Find where the given text appears and provide that cell's center as (x, y) coordinate. 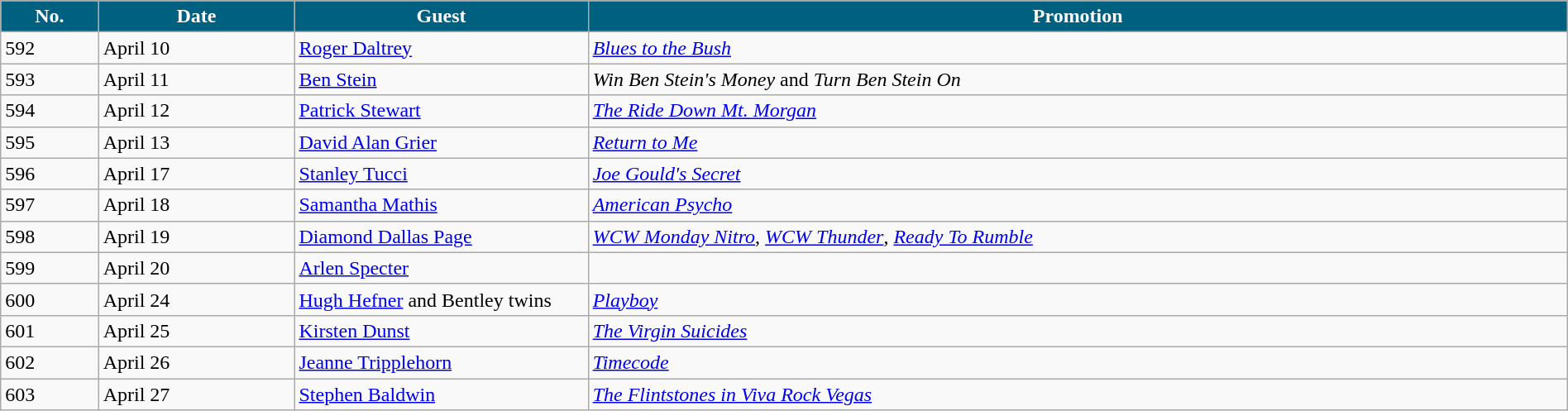
Jeanne Tripplehorn (442, 362)
599 (50, 268)
The Virgin Suicides (1078, 331)
601 (50, 331)
594 (50, 111)
Samantha Mathis (442, 205)
Timecode (1078, 362)
602 (50, 362)
April 11 (197, 79)
597 (50, 205)
603 (50, 394)
Guest (442, 17)
WCW Monday Nitro, WCW Thunder, Ready To Rumble (1078, 237)
Hugh Hefner and Bentley twins (442, 299)
Stephen Baldwin (442, 394)
Arlen Specter (442, 268)
Date (197, 17)
Kirsten Dunst (442, 331)
Stanley Tucci (442, 174)
600 (50, 299)
April 24 (197, 299)
The Ride Down Mt. Morgan (1078, 111)
Blues to the Bush (1078, 48)
April 18 (197, 205)
April 27 (197, 394)
593 (50, 79)
April 20 (197, 268)
American Psycho (1078, 205)
David Alan Grier (442, 142)
April 10 (197, 48)
April 13 (197, 142)
Playboy (1078, 299)
Joe Gould's Secret (1078, 174)
Patrick Stewart (442, 111)
Win Ben Stein's Money and Turn Ben Stein On (1078, 79)
No. (50, 17)
Return to Me (1078, 142)
595 (50, 142)
596 (50, 174)
April 19 (197, 237)
The Flintstones in Viva Rock Vegas (1078, 394)
Ben Stein (442, 79)
592 (50, 48)
Roger Daltrey (442, 48)
April 17 (197, 174)
598 (50, 237)
Diamond Dallas Page (442, 237)
April 25 (197, 331)
April 12 (197, 111)
Promotion (1078, 17)
April 26 (197, 362)
